Scan for the cell matching the given text and deliver its (x, y) coordinate at center. 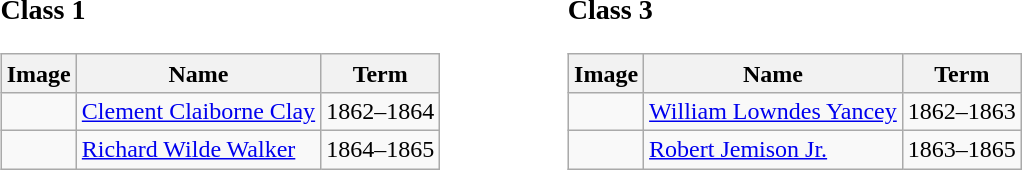
1863–1865 (962, 150)
Richard Wilde Walker (198, 150)
1864–1865 (380, 150)
1862–1864 (380, 111)
William Lowndes Yancey (774, 111)
Clement Claiborne Clay (198, 111)
Robert Jemison Jr. (774, 150)
1862–1863 (962, 111)
